For the text-containing cell, return its midpoint in [X, Y] coordinate format. 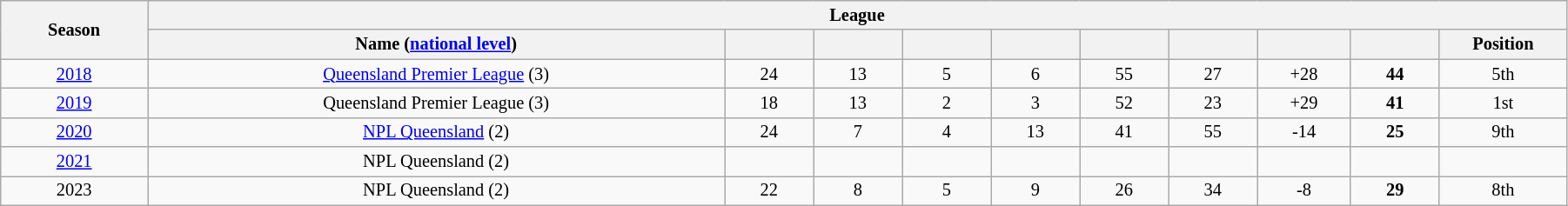
2 [947, 103]
-14 [1304, 132]
52 [1124, 103]
7 [858, 132]
League [858, 15]
5th [1503, 74]
8 [858, 190]
2019 [75, 103]
6 [1035, 74]
9 [1035, 190]
2021 [75, 162]
18 [769, 103]
26 [1124, 190]
27 [1213, 74]
9th [1503, 132]
44 [1395, 74]
4 [947, 132]
2023 [75, 190]
1st [1503, 103]
22 [769, 190]
29 [1395, 190]
2020 [75, 132]
+29 [1304, 103]
Position [1503, 44]
25 [1395, 132]
8th [1503, 190]
+28 [1304, 74]
3 [1035, 103]
23 [1213, 103]
Name (national level) [437, 44]
2018 [75, 74]
34 [1213, 190]
-8 [1304, 190]
Season [75, 30]
